Locate the cell with the specified text and output its [x, y] center coordinate. 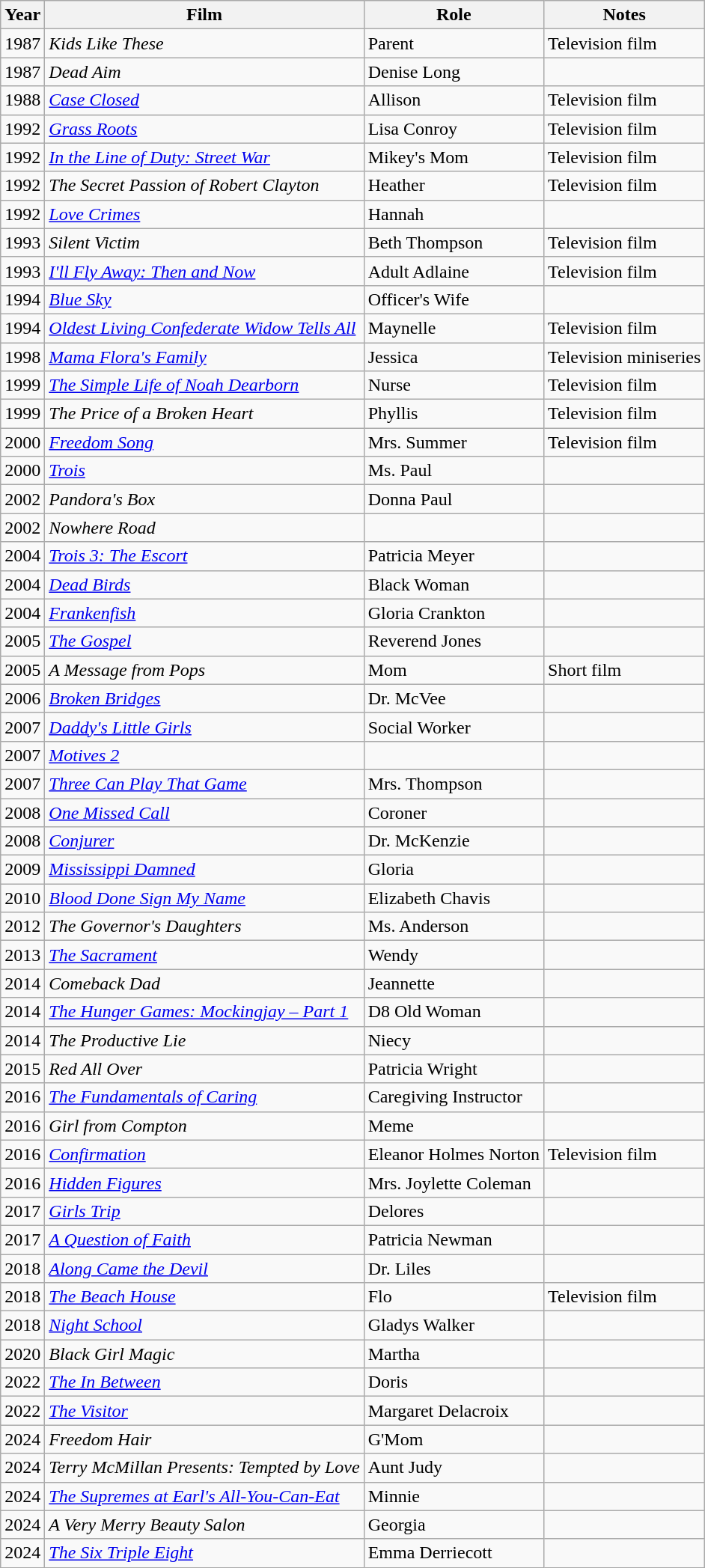
Blood Done Sign My Name [204, 898]
Nowhere Road [204, 528]
Film [204, 15]
Eleanor Holmes Norton [454, 1154]
Elizabeth Chavis [454, 898]
Freedom Song [204, 442]
Black Girl Magic [204, 1354]
Blue Sky [204, 299]
Conjurer [204, 841]
Short film [624, 670]
Mrs. Summer [454, 442]
G'Mom [454, 1439]
Lisa Conroy [454, 129]
Ms. Anderson [454, 927]
Terry McMillan Presents: Tempted by Love [204, 1468]
Freedom Hair [204, 1439]
Gloria [454, 870]
Grass Roots [204, 129]
Hidden Figures [204, 1183]
Doris [454, 1382]
Oldest Living Confederate Widow Tells All [204, 328]
Comeback Dad [204, 983]
Role [454, 15]
One Missed Call [204, 812]
Patricia Wright [454, 1069]
Along Came the Devil [204, 1269]
Jeannette [454, 983]
Television miniseries [624, 357]
Martha [454, 1354]
Phyllis [454, 414]
2013 [22, 955]
Donna Paul [454, 499]
Officer's Wife [454, 299]
Maynelle [454, 328]
Aunt Judy [454, 1468]
Mikey's Mom [454, 157]
Gloria Crankton [454, 613]
A Message from Pops [204, 670]
1998 [22, 357]
Beth Thompson [454, 242]
Caregiving Instructor [454, 1097]
The Governor's Daughters [204, 927]
The Hunger Games: Mockingjay – Part 1 [204, 1012]
Nurse [454, 385]
Love Crimes [204, 214]
A Very Merry Beauty Salon [204, 1525]
The Beach House [204, 1297]
Delores [454, 1211]
Mrs. Joylette Coleman [454, 1183]
The Sacrament [204, 955]
Patricia Meyer [454, 556]
Flo [454, 1297]
Reverend Jones [454, 641]
The Fundamentals of Caring [204, 1097]
Mom [454, 670]
Heather [454, 186]
Girls Trip [204, 1211]
Dead Birds [204, 585]
2012 [22, 927]
Frankenfish [204, 613]
Case Closed [204, 100]
Allison [454, 100]
Broken Bridges [204, 698]
Dr. Liles [454, 1269]
Trois [204, 471]
Mississippi Damned [204, 870]
Georgia [454, 1525]
Daddy's Little Girls [204, 727]
Parent [454, 43]
Social Worker [454, 727]
2009 [22, 870]
Ms. Paul [454, 471]
2010 [22, 898]
Denise Long [454, 72]
The Six Triple Eight [204, 1553]
I'll Fly Away: Then and Now [204, 271]
Gladys Walker [454, 1326]
The Price of a Broken Heart [204, 414]
D8 Old Woman [454, 1012]
Night School [204, 1326]
Three Can Play That Game [204, 784]
Mama Flora's Family [204, 357]
Silent Victim [204, 242]
Dead Aim [204, 72]
The Secret Passion of Robert Clayton [204, 186]
The Simple Life of Noah Dearborn [204, 385]
Hannah [454, 214]
Meme [454, 1126]
The Productive Lie [204, 1040]
Mrs. Thompson [454, 784]
Adult Adlaine [454, 271]
Girl from Compton [204, 1126]
2020 [22, 1354]
Wendy [454, 955]
Coroner [454, 812]
In the Line of Duty: Street War [204, 157]
Patricia Newman [454, 1239]
Minnie [454, 1496]
Kids Like These [204, 43]
Red All Over [204, 1069]
Confirmation [204, 1154]
Trois 3: The Escort [204, 556]
Margaret Delacroix [454, 1411]
1988 [22, 100]
The Visitor [204, 1411]
2006 [22, 698]
The Supremes at Earl's All-You-Can-Eat [204, 1496]
Niecy [454, 1040]
The In Between [204, 1382]
Notes [624, 15]
Pandora's Box [204, 499]
Dr. McKenzie [454, 841]
A Question of Faith [204, 1239]
Emma Derriecott [454, 1553]
Year [22, 15]
Dr. McVee [454, 698]
Motives 2 [204, 755]
Jessica [454, 357]
The Gospel [204, 641]
Black Woman [454, 585]
2015 [22, 1069]
